Return [X, Y] of the center of cell containing provided text 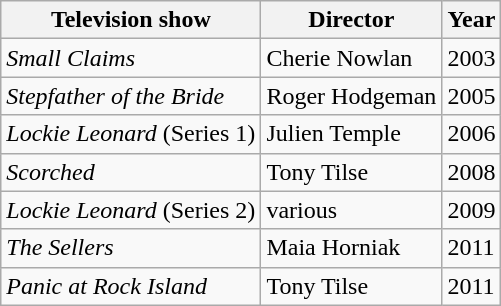
various [352, 210]
2009 [472, 210]
The Sellers [131, 248]
2006 [472, 134]
Lockie Leonard (Series 2) [131, 210]
Scorched [131, 172]
2008 [472, 172]
Roger Hodgeman [352, 96]
Maia Horniak [352, 248]
Director [352, 20]
2003 [472, 58]
2005 [472, 96]
Cherie Nowlan [352, 58]
Small Claims [131, 58]
Panic at Rock Island [131, 286]
Television show [131, 20]
Lockie Leonard (Series 1) [131, 134]
Year [472, 20]
Julien Temple [352, 134]
Stepfather of the Bride [131, 96]
